Output the [x, y] coordinate of the center of the cell containing the given text.  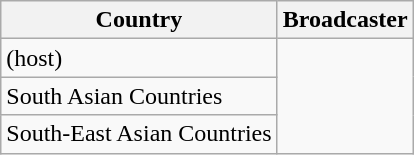
South-East Asian Countries [139, 134]
Broadcaster [345, 20]
(host) [139, 58]
South Asian Countries [139, 96]
Country [139, 20]
